Return (X, Y) of the center of cell containing provided text 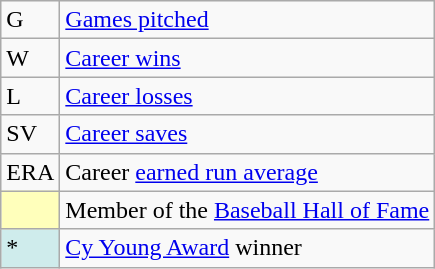
Member of the Baseball Hall of Fame (248, 210)
Career wins (248, 58)
ERA (30, 172)
SV (30, 134)
Career saves (248, 134)
Games pitched (248, 20)
Cy Young Award winner (248, 248)
L (30, 96)
W (30, 58)
* (30, 248)
G (30, 20)
Career losses (248, 96)
Career earned run average (248, 172)
